Output the (X, Y) coordinate of the center of the cell containing the given text.  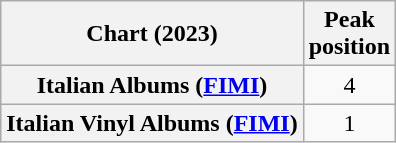
Chart (2023) (152, 34)
Italian Albums (FIMI) (152, 85)
Italian Vinyl Albums (FIMI) (152, 123)
4 (349, 85)
Peakposition (349, 34)
1 (349, 123)
